Locate the cell with the specified text and output its [X, Y] center coordinate. 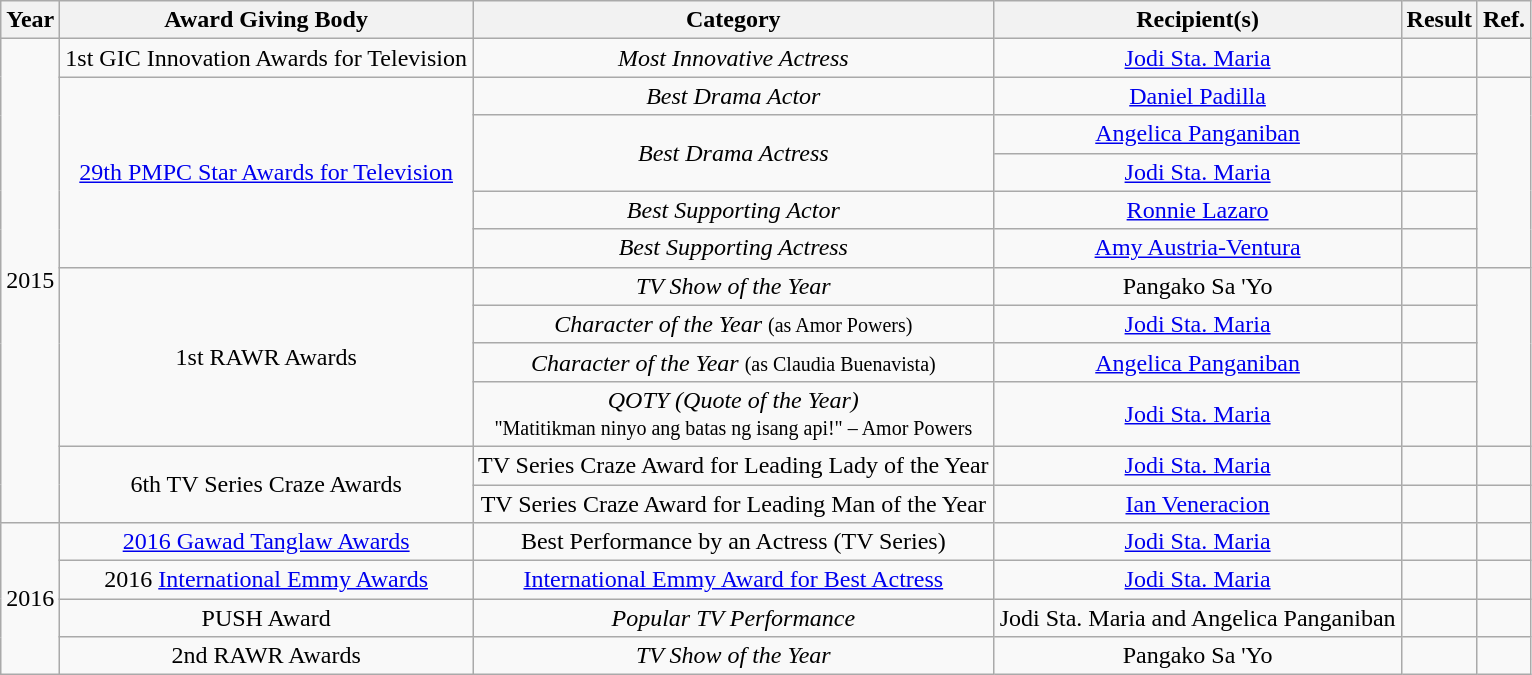
6th TV Series Craze Awards [266, 484]
TV Series Craze Award for Leading Man of the Year [733, 503]
Best Performance by an Actress (TV Series) [733, 542]
1st RAWR Awards [266, 356]
2016 [30, 599]
Category [733, 20]
International Emmy Award for Best Actress [733, 580]
Character of the Year (as Claudia Buenavista) [733, 362]
Ref. [1504, 20]
2nd RAWR Awards [266, 656]
2016 Gawad Tanglaw Awards [266, 542]
Jodi Sta. Maria and Angelica Panganiban [1198, 618]
Character of the Year (as Amor Powers) [733, 324]
Amy Austria-Ventura [1198, 248]
Ian Veneracion [1198, 503]
Best Drama Actress [733, 153]
Best Supporting Actor [733, 210]
2016 International Emmy Awards [266, 580]
Most Innovative Actress [733, 58]
2015 [30, 281]
PUSH Award [266, 618]
Recipient(s) [1198, 20]
QOTY (Quote of the Year)"Matitikman ninyo ang batas ng isang api!" – Amor Powers [733, 414]
Year [30, 20]
Popular TV Performance [733, 618]
Best Drama Actor [733, 96]
1st GIC Innovation Awards for Television [266, 58]
Award Giving Body [266, 20]
TV Series Craze Award for Leading Lady of the Year [733, 465]
Daniel Padilla [1198, 96]
29th PMPC Star Awards for Television [266, 172]
Result [1439, 20]
Best Supporting Actress [733, 248]
Ronnie Lazaro [1198, 210]
